Scan for the cell matching the given text and deliver its (x, y) coordinate at center. 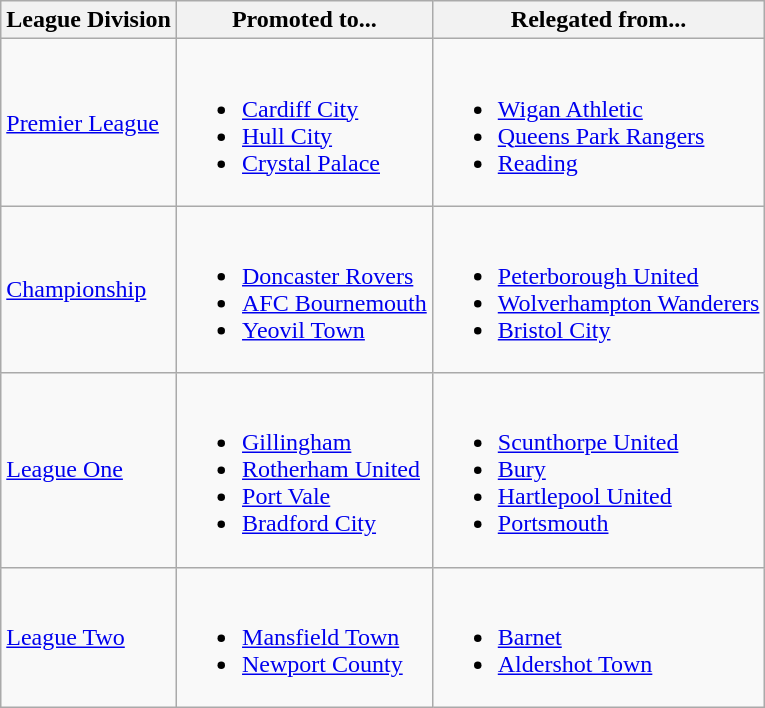
Gillingham Rotherham United Port Vale Bradford City (305, 470)
Cardiff City Hull City Crystal Palace (305, 122)
Championship (89, 290)
Peterborough United Wolverhampton Wanderers Bristol City (598, 290)
League Two (89, 637)
Promoted to... (305, 20)
Relegated from... (598, 20)
Barnet Aldershot Town (598, 637)
Premier League (89, 122)
League Division (89, 20)
Doncaster Rovers AFC Bournemouth Yeovil Town (305, 290)
Wigan Athletic Queens Park Rangers Reading (598, 122)
Mansfield Town Newport County (305, 637)
Scunthorpe United Bury Hartlepool United Portsmouth (598, 470)
League One (89, 470)
